Identify which cell holds the provided text, then report its (x, y) central coordinate. 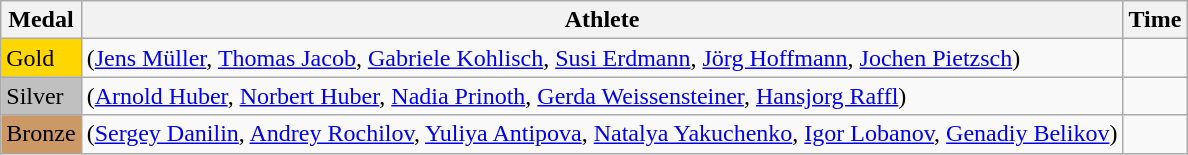
Athlete (602, 20)
Silver (41, 96)
(Arnold Huber, Norbert Huber, Nadia Prinoth, Gerda Weissensteiner, Hansjorg Raffl) (602, 96)
(Jens Müller, Thomas Jacob, Gabriele Kohlisch, Susi Erdmann, Jörg Hoffmann, Jochen Pietzsch) (602, 58)
Time (1155, 20)
(Sergey Danilin, Andrey Rochilov, Yuliya Antipova, Natalya Yakuchenko, Igor Lobanov, Genadiy Belikov) (602, 134)
Medal (41, 20)
Gold (41, 58)
Bronze (41, 134)
